Locate the cell with the specified text and output its [x, y] center coordinate. 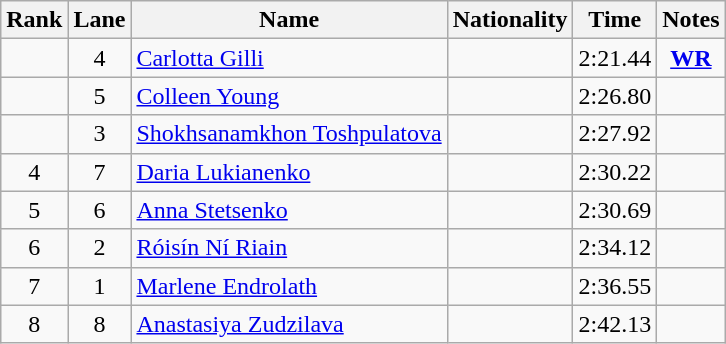
Name [289, 20]
2:36.55 [615, 286]
3 [100, 134]
Anna Stetsenko [289, 210]
Róisín Ní Riain [289, 248]
Daria Lukianenko [289, 172]
2:34.12 [615, 248]
Carlotta Gilli [289, 58]
WR [691, 58]
Nationality [510, 20]
Notes [691, 20]
Rank [34, 20]
2:30.22 [615, 172]
2:42.13 [615, 324]
Time [615, 20]
2:21.44 [615, 58]
2:27.92 [615, 134]
Anastasiya Zudzilava [289, 324]
Lane [100, 20]
1 [100, 286]
2 [100, 248]
2:26.80 [615, 96]
Shokhsanamkhon Toshpulatova [289, 134]
Marlene Endrolath [289, 286]
2:30.69 [615, 210]
Colleen Young [289, 96]
